Locate the cell with the specified text and output its (X, Y) center coordinate. 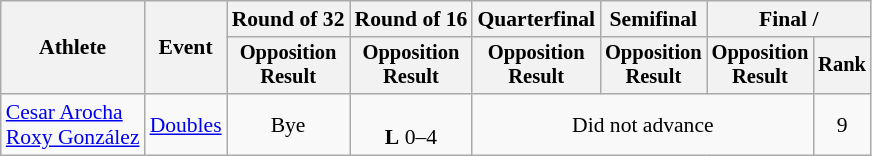
Quarterfinal (536, 19)
Event (186, 48)
Final / (789, 19)
9 (842, 124)
Round of 32 (288, 19)
Rank (842, 66)
Round of 16 (412, 19)
Did not advance (642, 124)
Semifinal (654, 19)
Bye (288, 124)
L 0–4 (412, 124)
Athlete (73, 48)
Cesar ArochaRoxy González (73, 124)
Doubles (186, 124)
